Detect which cell encompasses the target text, then output its [X, Y] center coordinate. 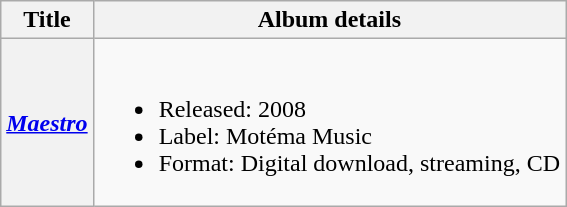
Maestro [47, 122]
Title [47, 20]
Album details [329, 20]
Released: 2008Label: Motéma MusicFormat: Digital download, streaming, CD [329, 122]
